Search for the cell housing the specified text and yield its [X, Y] center coordinate. 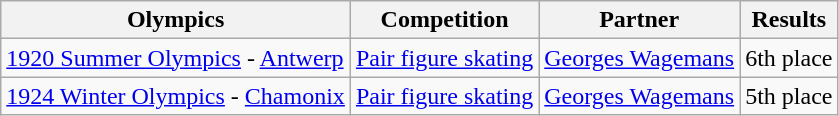
1920 Summer Olympics - Antwerp [176, 58]
Partner [640, 20]
6th place [789, 58]
Competition [444, 20]
Olympics [176, 20]
1924 Winter Olympics - Chamonix [176, 96]
5th place [789, 96]
Results [789, 20]
